Provide the (x, y) coordinate of the cell's center where the given text is located.  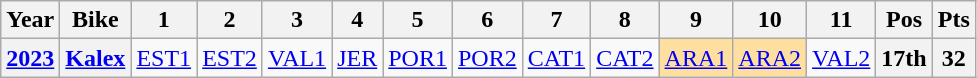
Kalex (96, 58)
10 (770, 20)
Year (30, 20)
CAT2 (625, 58)
32 (954, 58)
CAT1 (556, 58)
3 (296, 20)
7 (556, 20)
17th (904, 58)
8 (625, 20)
9 (696, 20)
Bike (96, 20)
Pos (904, 20)
POR2 (487, 58)
VAL2 (842, 58)
EST2 (230, 58)
2 (230, 20)
VAL1 (296, 58)
POR1 (418, 58)
EST1 (164, 58)
1 (164, 20)
ARA2 (770, 58)
11 (842, 20)
4 (358, 20)
5 (418, 20)
6 (487, 20)
ARA1 (696, 58)
JER (358, 58)
2023 (30, 58)
Pts (954, 20)
